Pinpoint the cell where the given text exists, returning its [X, Y] midpoint coordinate. 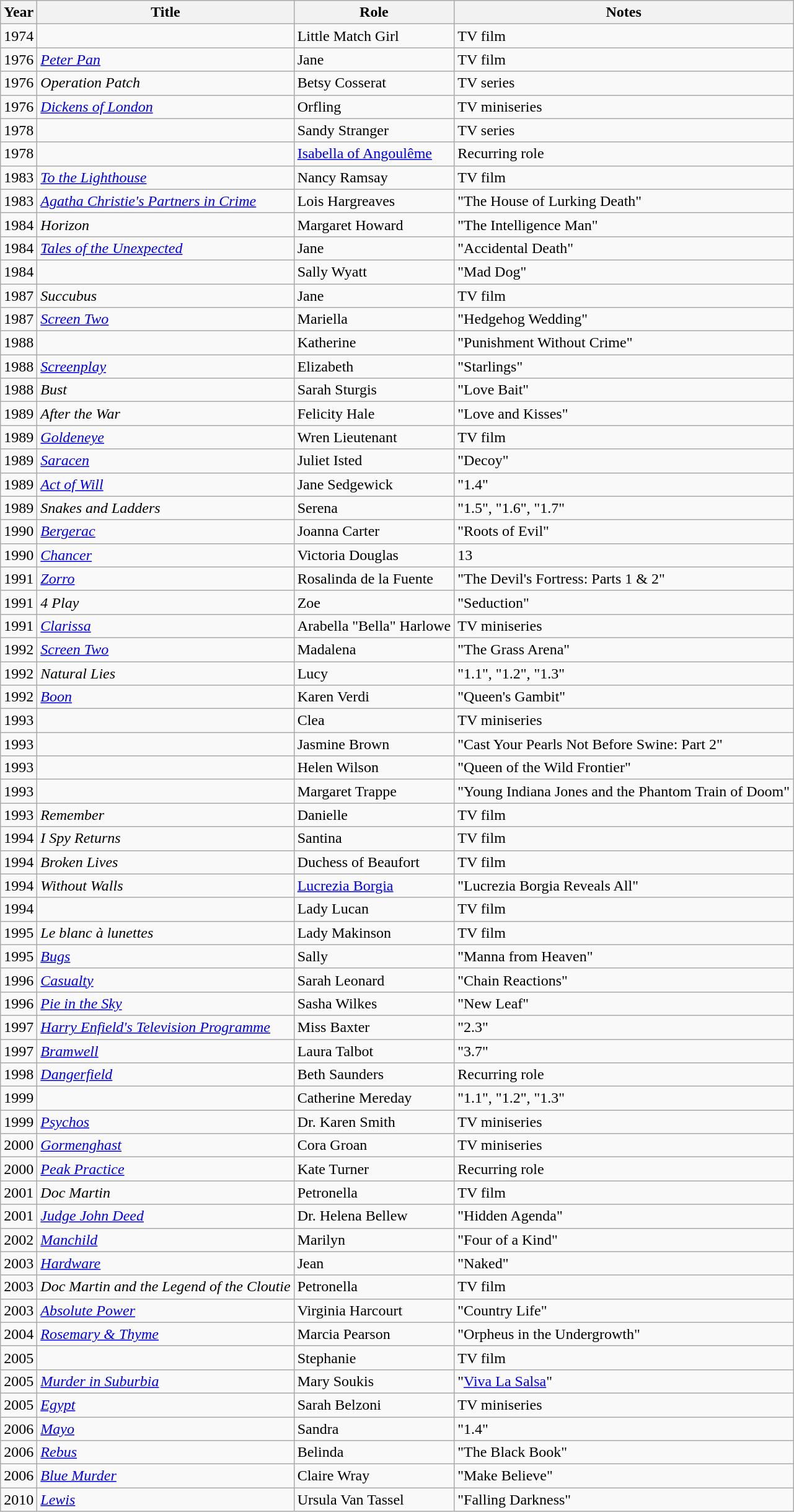
Hardware [165, 1263]
Sandy Stranger [374, 130]
Santina [374, 838]
Murder in Suburbia [165, 1381]
Doc Martin [165, 1193]
Year [19, 12]
Notes [624, 12]
Snakes and Ladders [165, 508]
Laura Talbot [374, 1051]
Margaret Trappe [374, 791]
2010 [19, 1500]
Jane Sedgewick [374, 484]
Bergerac [165, 531]
Elizabeth [374, 367]
Joanna Carter [374, 531]
"The House of Lurking Death" [624, 201]
Rosemary & Thyme [165, 1334]
Wren Lieutenant [374, 437]
Boon [165, 697]
"2.3" [624, 1027]
"Chain Reactions" [624, 980]
Duchess of Beaufort [374, 862]
Rebus [165, 1452]
Saracen [165, 461]
"Starlings" [624, 367]
"Orpheus in the Undergrowth" [624, 1334]
Cora Groan [374, 1145]
Mariella [374, 319]
Agatha Christie's Partners in Crime [165, 201]
Psychos [165, 1122]
"Hidden Agenda" [624, 1216]
Dickens of London [165, 107]
"Love Bait" [624, 390]
Blue Murder [165, 1476]
Remember [165, 815]
"Seduction" [624, 602]
Title [165, 12]
Bugs [165, 956]
"Country Life" [624, 1310]
I Spy Returns [165, 838]
Sarah Leonard [374, 980]
Screenplay [165, 367]
Sasha Wilkes [374, 1003]
2004 [19, 1334]
To the Lighthouse [165, 177]
Danielle [374, 815]
Pie in the Sky [165, 1003]
Jasmine Brown [374, 744]
Virginia Harcourt [374, 1310]
"1.5", "1.6", "1.7" [624, 508]
Little Match Girl [374, 36]
Rosalinda de la Fuente [374, 579]
Katherine [374, 343]
Peak Practice [165, 1169]
Sally [374, 956]
"Cast Your Pearls Not Before Swine: Part 2" [624, 744]
Harry Enfield's Television Programme [165, 1027]
Nancy Ramsay [374, 177]
Zoe [374, 602]
Sandra [374, 1428]
Act of Will [165, 484]
Lois Hargreaves [374, 201]
1974 [19, 36]
Kate Turner [374, 1169]
Succubus [165, 296]
Betsy Cosserat [374, 83]
"3.7" [624, 1051]
Manchild [165, 1240]
Sally Wyatt [374, 272]
Karen Verdi [374, 697]
"The Devil's Fortress: Parts 1 & 2" [624, 579]
Catherine Mereday [374, 1098]
"The Grass Arena" [624, 649]
After the War [165, 414]
Mary Soukis [374, 1381]
"Falling Darkness" [624, 1500]
"Decoy" [624, 461]
Stephanie [374, 1358]
Casualty [165, 980]
Lucy [374, 673]
Clea [374, 721]
Chancer [165, 555]
Broken Lives [165, 862]
Clarissa [165, 626]
Lady Lucan [374, 909]
"Manna from Heaven" [624, 956]
Beth Saunders [374, 1075]
Victoria Douglas [374, 555]
Arabella "Bella" Harlowe [374, 626]
"Viva La Salsa" [624, 1381]
Tales of the Unexpected [165, 248]
Ursula Van Tassel [374, 1500]
Margaret Howard [374, 225]
Isabella of Angoulême [374, 154]
"The Intelligence Man" [624, 225]
Doc Martin and the Legend of the Cloutie [165, 1287]
Marcia Pearson [374, 1334]
"Love and Kisses" [624, 414]
"Make Believe" [624, 1476]
Judge John Deed [165, 1216]
"Queen of the Wild Frontier" [624, 768]
"Accidental Death" [624, 248]
Helen Wilson [374, 768]
Marilyn [374, 1240]
Lady Makinson [374, 933]
Orfling [374, 107]
Serena [374, 508]
Natural Lies [165, 673]
Dr. Helena Bellew [374, 1216]
Horizon [165, 225]
Egypt [165, 1405]
Absolute Power [165, 1310]
Gormenghast [165, 1145]
"Queen's Gambit" [624, 697]
Lucrezia Borgia [374, 886]
"The Black Book" [624, 1452]
2002 [19, 1240]
Zorro [165, 579]
Madalena [374, 649]
Goldeneye [165, 437]
"Naked" [624, 1263]
Belinda [374, 1452]
"Young Indiana Jones and the Phantom Train of Doom" [624, 791]
Jean [374, 1263]
Without Walls [165, 886]
Sarah Sturgis [374, 390]
Bust [165, 390]
Peter Pan [165, 60]
Felicity Hale [374, 414]
Operation Patch [165, 83]
"Lucrezia Borgia Reveals All" [624, 886]
Lewis [165, 1500]
Dangerfield [165, 1075]
Claire Wray [374, 1476]
Mayo [165, 1428]
"New Leaf" [624, 1003]
"Punishment Without Crime" [624, 343]
Sarah Belzoni [374, 1405]
Dr. Karen Smith [374, 1122]
1998 [19, 1075]
"Mad Dog" [624, 272]
4 Play [165, 602]
Role [374, 12]
Le blanc à lunettes [165, 933]
"Hedgehog Wedding" [624, 319]
"Roots of Evil" [624, 531]
"Four of a Kind" [624, 1240]
13 [624, 555]
Juliet Isted [374, 461]
Bramwell [165, 1051]
Miss Baxter [374, 1027]
